Search for the cell housing the specified text and yield its (x, y) center coordinate. 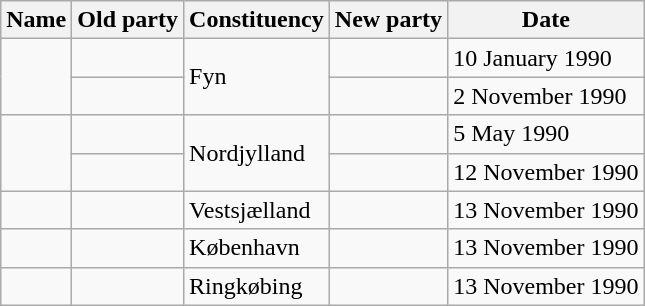
Old party (128, 20)
2 November 1990 (546, 96)
10 January 1990 (546, 58)
5 May 1990 (546, 134)
København (257, 248)
Constituency (257, 20)
Fyn (257, 77)
Vestsjælland (257, 210)
Ringkøbing (257, 286)
12 November 1990 (546, 172)
Date (546, 20)
New party (388, 20)
Nordjylland (257, 153)
Name (36, 20)
